From the cell containing the given text, extract its center point as [X, Y] coordinate. 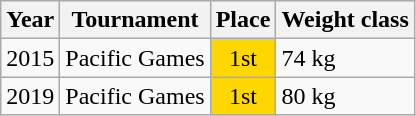
Tournament [135, 20]
Place [243, 20]
2015 [30, 58]
80 kg [345, 96]
2019 [30, 96]
Year [30, 20]
74 kg [345, 58]
Weight class [345, 20]
